Return the (x, y) coordinate for the center point of the cell that contains the specified text.  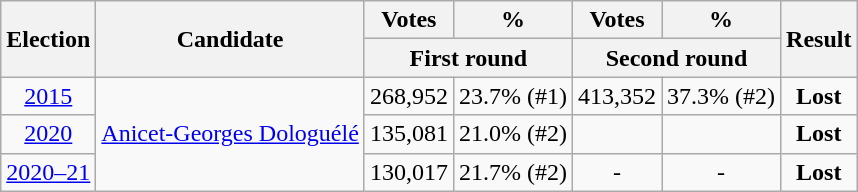
2020–21 (48, 172)
2015 (48, 96)
Anicet-Georges Dologuélé (230, 134)
2020 (48, 134)
21.7% (#2) (512, 172)
37.3% (#2) (722, 96)
First round (468, 58)
23.7% (#1) (512, 96)
130,017 (408, 172)
Result (819, 39)
135,081 (408, 134)
268,952 (408, 96)
Candidate (230, 39)
Election (48, 39)
Second round (676, 58)
413,352 (616, 96)
21.0% (#2) (512, 134)
